Search for the cell housing the specified text and yield its [X, Y] center coordinate. 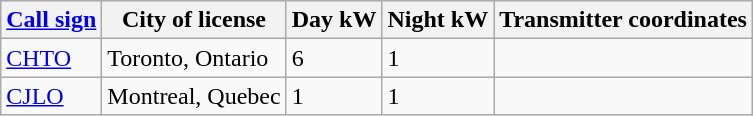
Night kW [438, 20]
Transmitter coordinates [624, 20]
CHTO [52, 58]
City of license [194, 20]
CJLO [52, 96]
Montreal, Quebec [194, 96]
Call sign [52, 20]
6 [334, 58]
Toronto, Ontario [194, 58]
Day kW [334, 20]
